Return (X, Y) of the center of cell containing provided text 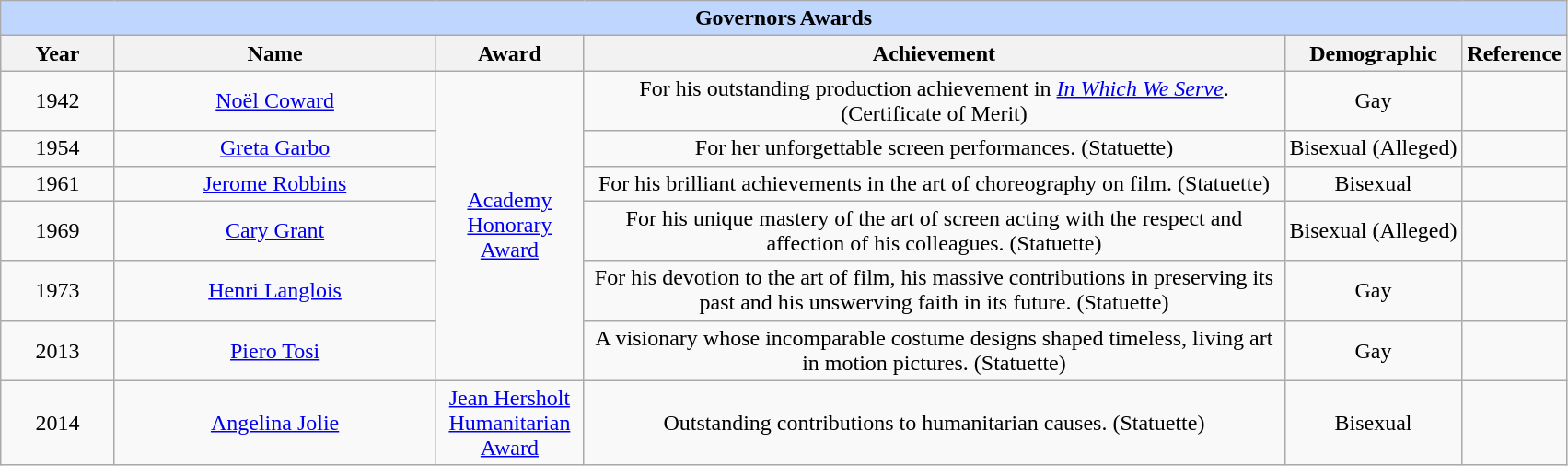
Academy Honorary Award (510, 226)
Achievement (934, 53)
1954 (58, 148)
2013 (58, 350)
Governors Awards (784, 18)
Reference (1514, 53)
Greta Garbo (274, 148)
For his devotion to the art of film, his massive contributions in preserving its past and his unswerving faith in its future. (Statuette) (934, 291)
Demographic (1374, 53)
Cary Grant (274, 230)
For his outstanding production achievement in In Which We Serve. (Certificate of Merit) (934, 101)
Name (274, 53)
For his brilliant achievements in the art of choreography on film. (Statuette) (934, 183)
Year (58, 53)
Award (510, 53)
Outstanding contributions to humanitarian causes. (Statuette) (934, 423)
Angelina Jolie (274, 423)
A visionary whose incomparable costume designs shaped timeless, living art in motion pictures. (Statuette) (934, 350)
1973 (58, 291)
1969 (58, 230)
Jerome Robbins (274, 183)
Jean Hersholt Humanitarian Award (510, 423)
For her unforgettable screen performances. (Statuette) (934, 148)
Henri Langlois (274, 291)
2014 (58, 423)
Noël Coward (274, 101)
Piero Tosi (274, 350)
For his unique mastery of the art of screen acting with the respect and affection of his colleagues. (Statuette) (934, 230)
1942 (58, 101)
1961 (58, 183)
